Pinpoint the cell where the given text exists, returning its [x, y] midpoint coordinate. 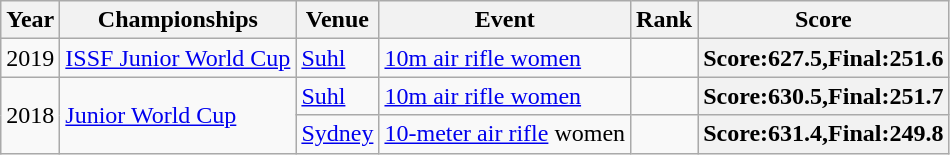
Championships [178, 20]
10-meter air rifle women [505, 134]
Event [505, 20]
ISSF Junior World Cup [178, 58]
Venue [338, 20]
Score:630.5,Final:251.7 [824, 96]
Score:631.4,Final:249.8 [824, 134]
Junior World Cup [178, 115]
2018 [30, 115]
Rank [664, 20]
Sydney [338, 134]
Year [30, 20]
Score [824, 20]
2019 [30, 58]
Score:627.5,Final:251.6 [824, 58]
